Return (X, Y) of the center of cell containing provided text 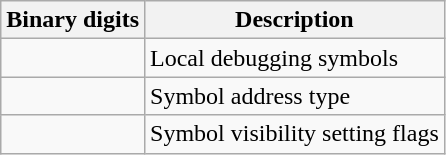
Symbol address type (295, 96)
Local debugging symbols (295, 58)
Description (295, 20)
Binary digits (73, 20)
Symbol visibility setting flags (295, 134)
